Capture the cell that displays the provided text and extract its [x, y] central coordinate. 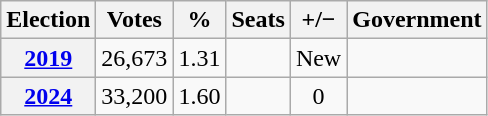
26,673 [134, 58]
Votes [134, 20]
0 [318, 96]
Election [48, 20]
33,200 [134, 96]
Government [417, 20]
2024 [48, 96]
1.31 [200, 58]
% [200, 20]
New [318, 58]
+/− [318, 20]
2019 [48, 58]
Seats [258, 20]
1.60 [200, 96]
